Pinpoint the cell where the given text exists, returning its (X, Y) midpoint coordinate. 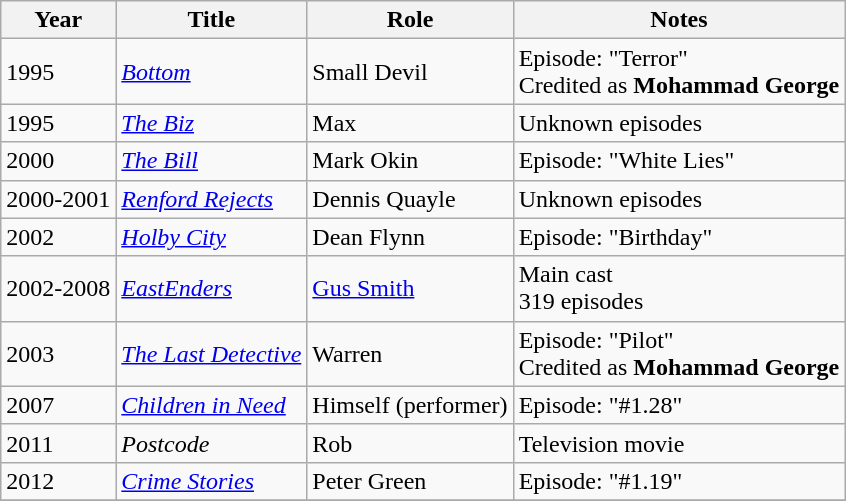
Himself (performer) (410, 405)
Rob (410, 443)
Warren (410, 354)
The Last Detective (212, 354)
Bottom (212, 72)
Holby City (212, 237)
Episode: "White Lies" (679, 161)
2012 (58, 481)
Renford Rejects (212, 199)
The Bill (212, 161)
Episode: "#1.28" (679, 405)
Dennis Quayle (410, 199)
Crime Stories (212, 481)
The Biz (212, 123)
Gus Smith (410, 288)
2000-2001 (58, 199)
EastEnders (212, 288)
2000 (58, 161)
Role (410, 20)
Episode: "Birthday" (679, 237)
2002 (58, 237)
Notes (679, 20)
Episode: "#1.19" (679, 481)
2002-2008 (58, 288)
2011 (58, 443)
Main cast319 episodes (679, 288)
Year (58, 20)
Max (410, 123)
2003 (58, 354)
Episode: "Terror"Credited as Mohammad George (679, 72)
Postcode (212, 443)
Title (212, 20)
Children in Need (212, 405)
2007 (58, 405)
Episode: "Pilot"Credited as Mohammad George (679, 354)
Television movie (679, 443)
Dean Flynn (410, 237)
Mark Okin (410, 161)
Peter Green (410, 481)
Small Devil (410, 72)
